From the cell containing the given text, extract its center point as [X, Y] coordinate. 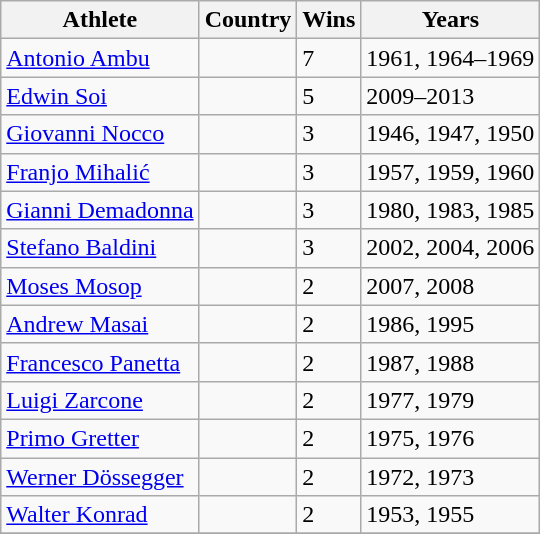
Antonio Ambu [100, 58]
1957, 1959, 1960 [450, 172]
Giovanni Nocco [100, 134]
Primo Gretter [100, 438]
Edwin Soi [100, 96]
2007, 2008 [450, 286]
Werner Dössegger [100, 477]
Years [450, 20]
5 [329, 96]
7 [329, 58]
Stefano Baldini [100, 248]
Francesco Panetta [100, 362]
1961, 1964–1969 [450, 58]
2002, 2004, 2006 [450, 248]
Franjo Mihalić [100, 172]
1977, 1979 [450, 400]
1975, 1976 [450, 438]
Athlete [100, 20]
1986, 1995 [450, 324]
1953, 1955 [450, 515]
Moses Mosop [100, 286]
Walter Konrad [100, 515]
1987, 1988 [450, 362]
Gianni Demadonna [100, 210]
Luigi Zarcone [100, 400]
1946, 1947, 1950 [450, 134]
Country [248, 20]
2009–2013 [450, 96]
1980, 1983, 1985 [450, 210]
Andrew Masai [100, 324]
1972, 1973 [450, 477]
Wins [329, 20]
